Provide the (X, Y) coordinate of the cell's center where the given text is located.  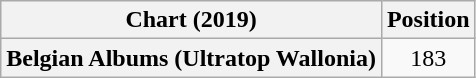
Position (428, 20)
Belgian Albums (Ultratop Wallonia) (192, 58)
Chart (2019) (192, 20)
183 (428, 58)
